Pinpoint the cell where the given text exists, returning its [X, Y] midpoint coordinate. 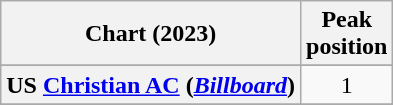
Chart (2023) [151, 34]
Peakposition [347, 34]
1 [347, 85]
US Christian AC (Billboard) [151, 85]
